Locate the cell with the specified text and output its [x, y] center coordinate. 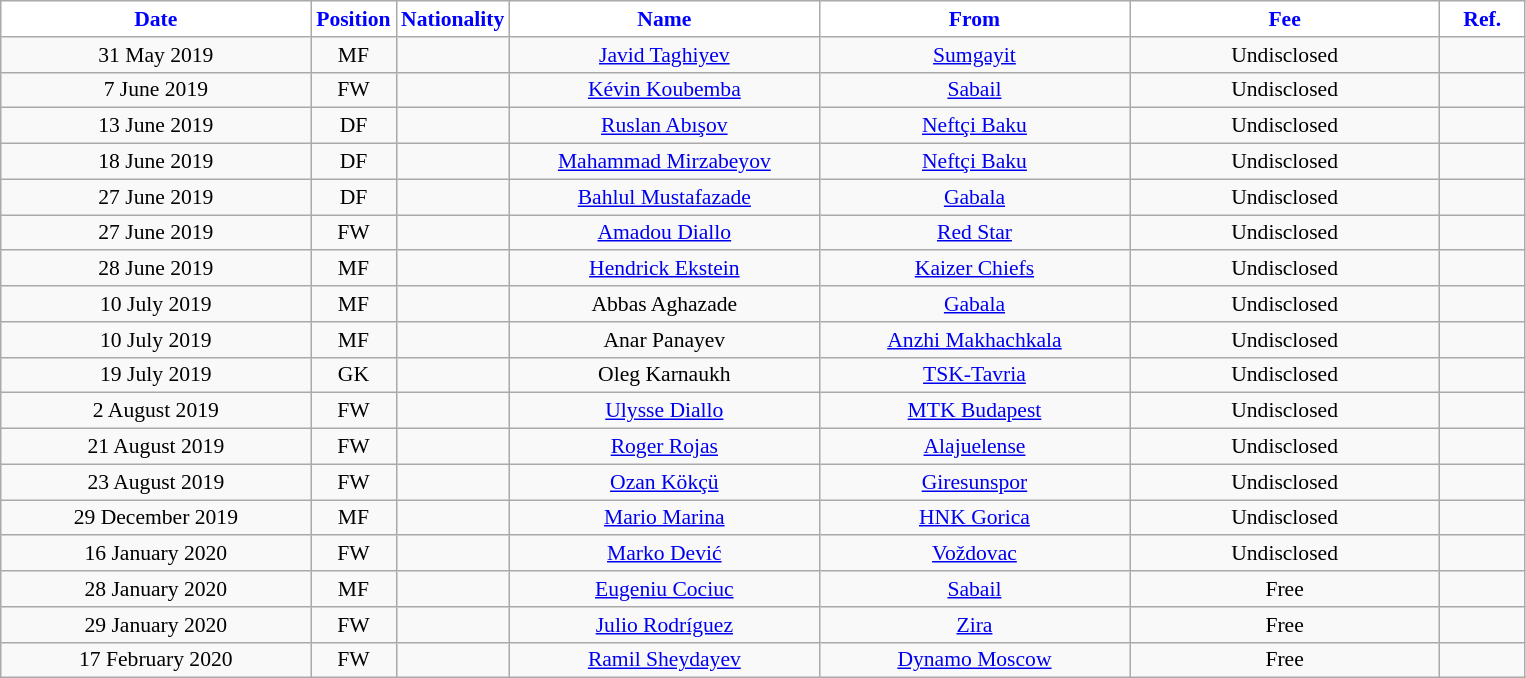
Nationality [452, 19]
29 December 2019 [156, 518]
Amadou Diallo [664, 233]
MTK Budapest [974, 411]
Ruslan Abışov [664, 126]
21 August 2019 [156, 447]
GK [354, 375]
Oleg Karnaukh [664, 375]
Kévin Koubemba [664, 90]
Mario Marina [664, 518]
Abbas Aghazade [664, 304]
Kaizer Chiefs [974, 269]
23 August 2019 [156, 482]
Alajuelense [974, 447]
Zira [974, 625]
16 January 2020 [156, 554]
Eugeniu Cociuc [664, 589]
From [974, 19]
Mahammad Mirzabeyov [664, 162]
7 June 2019 [156, 90]
Dynamo Moscow [974, 660]
Red Star [974, 233]
Voždovac [974, 554]
Name [664, 19]
Ramil Sheydayev [664, 660]
Fee [1285, 19]
Julio Rodríguez [664, 625]
28 January 2020 [156, 589]
Roger Rojas [664, 447]
Marko Dević [664, 554]
Position [354, 19]
17 February 2020 [156, 660]
Date [156, 19]
29 January 2020 [156, 625]
Sumgayit [974, 55]
28 June 2019 [156, 269]
Ozan Kökçü [664, 482]
31 May 2019 [156, 55]
Ulysse Diallo [664, 411]
2 August 2019 [156, 411]
HNK Gorica [974, 518]
TSK-Tavria [974, 375]
Hendrick Ekstein [664, 269]
Anzhi Makhachkala [974, 340]
Bahlul Mustafazade [664, 197]
Ref. [1482, 19]
Giresunspor [974, 482]
Anar Panayev [664, 340]
18 June 2019 [156, 162]
Javid Taghiyev [664, 55]
19 July 2019 [156, 375]
13 June 2019 [156, 126]
